Pinpoint the cell where the given text exists, returning its (x, y) midpoint coordinate. 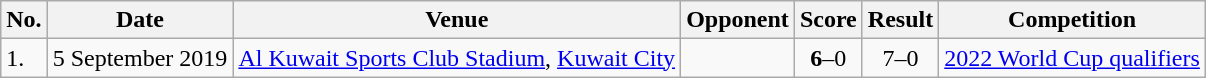
Venue (457, 20)
Opponent (738, 20)
Competition (1072, 20)
Score (828, 20)
No. (24, 20)
Result (900, 20)
6–0 (828, 58)
Date (140, 20)
Al Kuwait Sports Club Stadium, Kuwait City (457, 58)
7–0 (900, 58)
5 September 2019 (140, 58)
2022 World Cup qualifiers (1072, 58)
1. (24, 58)
